Search for the cell housing the specified text and yield its (x, y) center coordinate. 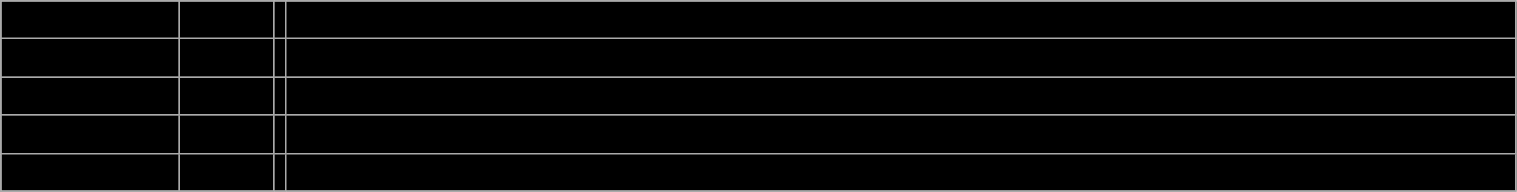
Kristina Bahl (90, 134)
An assistant captain for the PWHL's Whitby Wolves. Earned the Female Athlete of the Year Award twice at Trinity College (900, 172)
Nora Wagner (90, 58)
Played with the PWHL's Kingston Jr. Ice Wolves for four seasons (900, 20)
Rachel Bjorgan (90, 172)
Played for Team Ontario Red and won the 2019 Canadian National Women's U18 title (900, 96)
With Eden Prairie High School, earned All-Lake Conference honors and won the Hobey Baker School Character Award (900, 58)
Taylor Lum (90, 96)
Melissa Jefferies (90, 20)
Served as the captain of the PWHL's Oakville Junior Hornets in the 2019-20 season (900, 134)
